Scan for the cell matching the given text and deliver its [X, Y] coordinate at center. 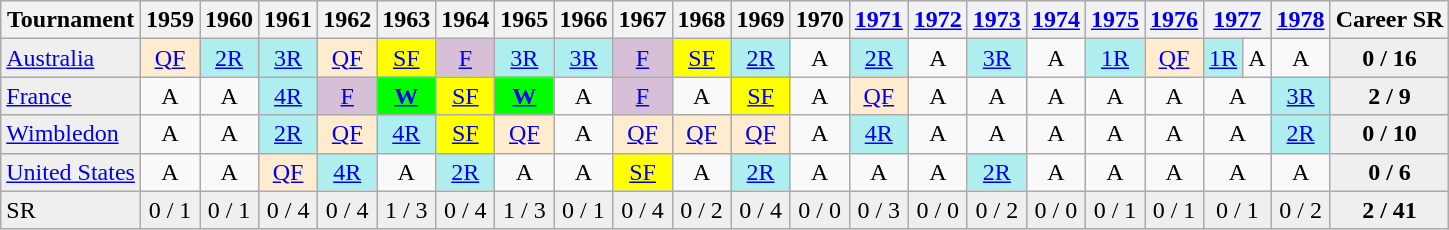
1971 [878, 20]
1967 [642, 20]
1977 [1238, 20]
1970 [820, 20]
1968 [702, 20]
0 / 6 [1390, 172]
1974 [1056, 20]
Tournament [71, 20]
0 / 3 [878, 210]
1978 [1300, 20]
1976 [1174, 20]
2 / 9 [1390, 96]
1975 [1114, 20]
1964 [466, 20]
1962 [348, 20]
1960 [230, 20]
1959 [170, 20]
1969 [760, 20]
Australia [71, 58]
0 / 10 [1390, 134]
1973 [996, 20]
2 / 41 [1390, 210]
France [71, 96]
1961 [288, 20]
1965 [524, 20]
United States [71, 172]
0 / 16 [1390, 58]
1972 [938, 20]
1966 [584, 20]
Career SR [1390, 20]
SR [71, 210]
Wimbledon [71, 134]
1963 [406, 20]
